Search for the cell housing the specified text and yield its [X, Y] center coordinate. 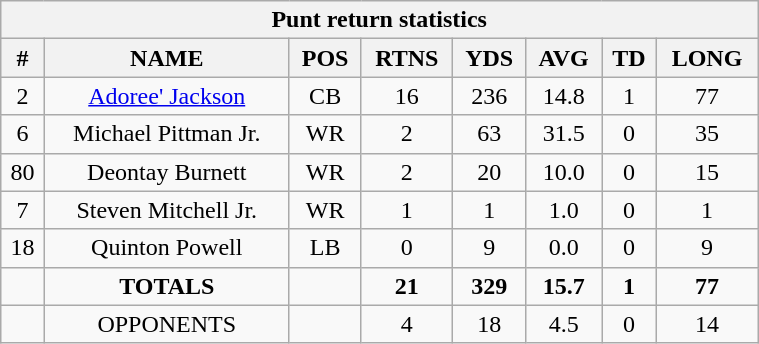
14 [706, 324]
OPPONENTS [166, 324]
35 [706, 134]
80 [22, 172]
15 [706, 172]
14.8 [564, 96]
Punt return statistics [380, 20]
20 [490, 172]
CB [324, 96]
21 [407, 286]
6 [22, 134]
1.0 [564, 210]
0.0 [564, 248]
TOTALS [166, 286]
# [22, 58]
236 [490, 96]
4.5 [564, 324]
7 [22, 210]
16 [407, 96]
Adoree' Jackson [166, 96]
Quinton Powell [166, 248]
31.5 [564, 134]
LB [324, 248]
Deontay Burnett [166, 172]
LONG [706, 58]
15.7 [564, 286]
329 [490, 286]
YDS [490, 58]
Steven Mitchell Jr. [166, 210]
4 [407, 324]
63 [490, 134]
TD [630, 58]
NAME [166, 58]
POS [324, 58]
RTNS [407, 58]
AVG [564, 58]
Michael Pittman Jr. [166, 134]
10.0 [564, 172]
